From the cell containing the given text, extract its center point as [X, Y] coordinate. 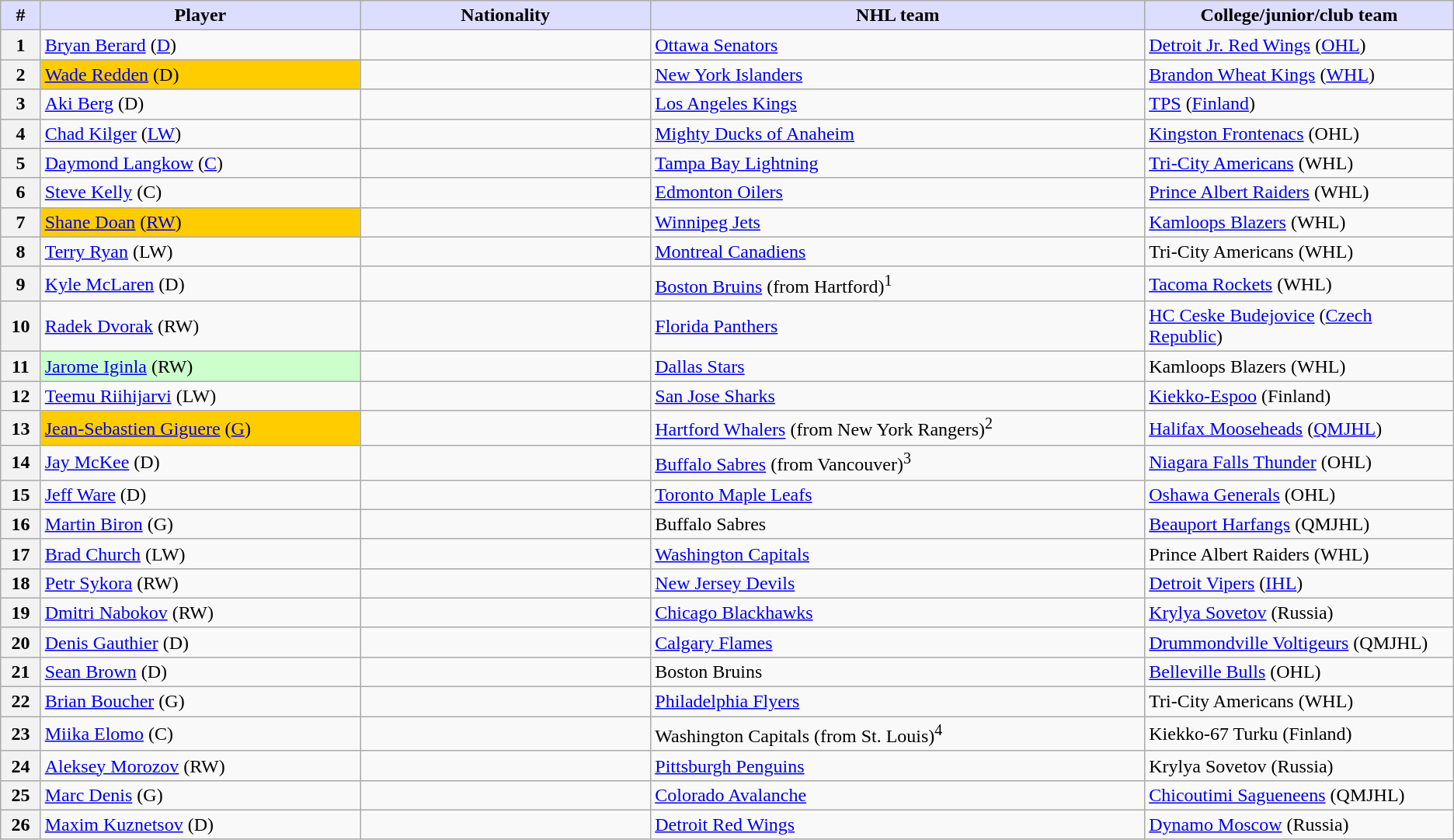
Sean Brown (D) [200, 672]
23 [20, 734]
Brad Church (LW) [200, 554]
24 [20, 765]
New Jersey Devils [898, 583]
Terry Ryan (LW) [200, 252]
Chicago Blackhawks [898, 613]
1 [20, 45]
8 [20, 252]
Teemu Riihijarvi (LW) [200, 396]
Beauport Harfangs (QMJHL) [1299, 524]
Belleville Bulls (OHL) [1299, 672]
Drummondville Voltigeurs (QMJHL) [1299, 642]
Kingston Frontenacs (OHL) [1299, 134]
NHL team [898, 16]
21 [20, 672]
Aleksey Morozov (RW) [200, 765]
Wade Redden (D) [200, 75]
Jeff Ware (D) [200, 495]
Steve Kelly (C) [200, 193]
6 [20, 193]
Dallas Stars [898, 366]
Petr Sykora (RW) [200, 583]
Edmonton Oilers [898, 193]
Montreal Canadiens [898, 252]
Calgary Flames [898, 642]
25 [20, 795]
14 [20, 463]
Maxim Kuznetsov (D) [200, 824]
13 [20, 429]
Dmitri Nabokov (RW) [200, 613]
New York Islanders [898, 75]
Daymond Langkow (C) [200, 163]
Boston Bruins [898, 672]
Kiekko-67 Turku (Finland) [1299, 734]
Niagara Falls Thunder (OHL) [1299, 463]
Marc Denis (G) [200, 795]
Washington Capitals (from St. Louis)4 [898, 734]
Dynamo Moscow (Russia) [1299, 824]
19 [20, 613]
Nationality [506, 16]
Radek Dvorak (RW) [200, 326]
Chad Kilger (LW) [200, 134]
TPS (Finland) [1299, 104]
Bryan Berard (D) [200, 45]
Philadelphia Flyers [898, 702]
Los Angeles Kings [898, 104]
7 [20, 222]
College/junior/club team [1299, 16]
5 [20, 163]
10 [20, 326]
17 [20, 554]
# [20, 16]
Halifax Mooseheads (QMJHL) [1299, 429]
Buffalo Sabres [898, 524]
Jean-Sebastien Giguere (G) [200, 429]
Brian Boucher (G) [200, 702]
15 [20, 495]
Tacoma Rockets (WHL) [1299, 284]
Player [200, 16]
Oshawa Generals (OHL) [1299, 495]
San Jose Sharks [898, 396]
Colorado Avalanche [898, 795]
Denis Gauthier (D) [200, 642]
Brandon Wheat Kings (WHL) [1299, 75]
Kiekko-Espoo (Finland) [1299, 396]
2 [20, 75]
18 [20, 583]
Martin Biron (G) [200, 524]
4 [20, 134]
Winnipeg Jets [898, 222]
Detroit Red Wings [898, 824]
16 [20, 524]
22 [20, 702]
Boston Bruins (from Hartford)1 [898, 284]
20 [20, 642]
Detroit Vipers (IHL) [1299, 583]
3 [20, 104]
Buffalo Sabres (from Vancouver)3 [898, 463]
Toronto Maple Leafs [898, 495]
26 [20, 824]
Ottawa Senators [898, 45]
Shane Doan (RW) [200, 222]
Chicoutimi Sagueneens (QMJHL) [1299, 795]
Mighty Ducks of Anaheim [898, 134]
Jarome Iginla (RW) [200, 366]
Hartford Whalers (from New York Rangers)2 [898, 429]
11 [20, 366]
Kyle McLaren (D) [200, 284]
9 [20, 284]
Florida Panthers [898, 326]
Detroit Jr. Red Wings (OHL) [1299, 45]
Aki Berg (D) [200, 104]
12 [20, 396]
Tampa Bay Lightning [898, 163]
Jay McKee (D) [200, 463]
HC Ceske Budejovice (Czech Republic) [1299, 326]
Miika Elomo (C) [200, 734]
Pittsburgh Penguins [898, 765]
Washington Capitals [898, 554]
